Search for the cell housing the specified text and yield its (X, Y) center coordinate. 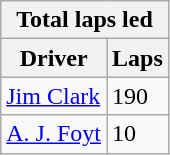
A. J. Foyt (54, 134)
10 (137, 134)
Driver (54, 58)
Jim Clark (54, 96)
Total laps led (85, 20)
Laps (137, 58)
190 (137, 96)
